Provide the [x, y] coordinate of the cell's center where the given text is located.  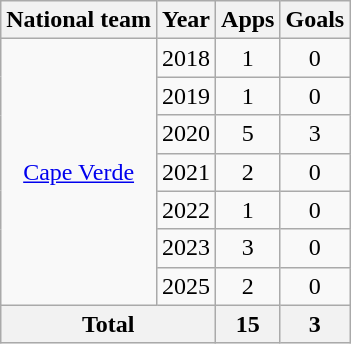
Total [108, 324]
2019 [186, 96]
Goals [315, 20]
2021 [186, 172]
National team [79, 20]
5 [248, 134]
2018 [186, 58]
Apps [248, 20]
Cape Verde [79, 172]
2022 [186, 210]
2025 [186, 286]
2023 [186, 248]
2020 [186, 134]
15 [248, 324]
Year [186, 20]
